From the cell containing the given text, extract its center point as [X, Y] coordinate. 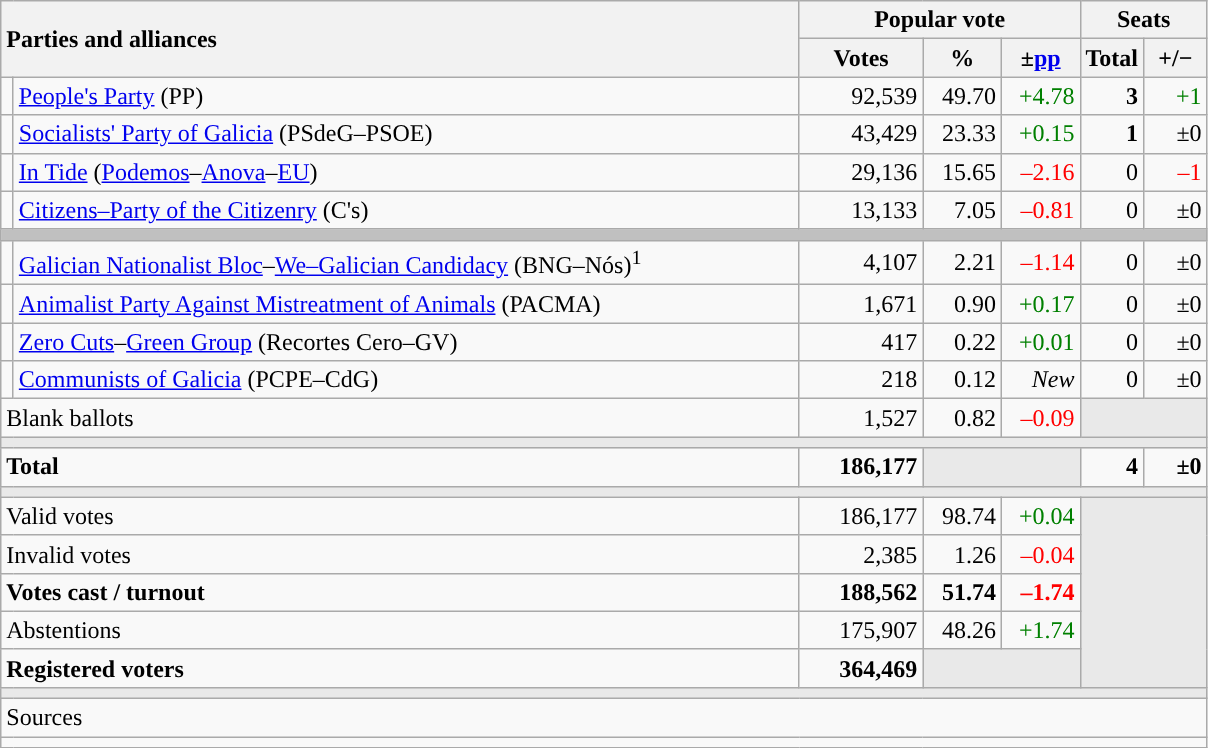
51.74 [962, 592]
7.05 [962, 210]
Galician Nationalist Bloc–We–Galician Candidacy (BNG–Nós)1 [406, 262]
4,107 [861, 262]
417 [861, 342]
4 [1112, 467]
29,136 [861, 172]
Valid votes [400, 516]
1,671 [861, 304]
0.22 [962, 342]
Votes [861, 58]
+1.74 [1040, 630]
–1 [1176, 172]
Socialists' Party of Galicia (PSdeG–PSOE) [406, 134]
3 [1112, 96]
1.26 [962, 554]
+0.04 [1040, 516]
43,429 [861, 134]
Invalid votes [400, 554]
175,907 [861, 630]
+0.17 [1040, 304]
1 [1112, 134]
Votes cast / turnout [400, 592]
0.82 [962, 418]
–0.04 [1040, 554]
92,539 [861, 96]
2,385 [861, 554]
–2.16 [1040, 172]
Blank ballots [400, 418]
+1 [1176, 96]
People's Party (PP) [406, 96]
Communists of Galicia (PCPE–CdG) [406, 380]
98.74 [962, 516]
1,527 [861, 418]
Seats [1144, 20]
Sources [604, 718]
+4.78 [1040, 96]
Popular vote [940, 20]
13,133 [861, 210]
15.65 [962, 172]
23.33 [962, 134]
188,562 [861, 592]
% [962, 58]
–1.74 [1040, 592]
In Tide (Podemos–Anova–EU) [406, 172]
+/− [1176, 58]
49.70 [962, 96]
–1.14 [1040, 262]
–0.81 [1040, 210]
218 [861, 380]
+0.15 [1040, 134]
New [1040, 380]
364,469 [861, 668]
Registered voters [400, 668]
Parties and alliances [400, 39]
Citizens–Party of the Citizenry (C's) [406, 210]
Animalist Party Against Mistreatment of Animals (PACMA) [406, 304]
–0.09 [1040, 418]
0.12 [962, 380]
Zero Cuts–Green Group (Recortes Cero–GV) [406, 342]
+0.01 [1040, 342]
2.21 [962, 262]
0.90 [962, 304]
Abstentions [400, 630]
±pp [1040, 58]
48.26 [962, 630]
